Detect which cell encompasses the target text, then output its (X, Y) center coordinate. 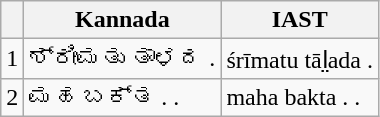
Kannada (122, 20)
2 (12, 97)
śrīmatu tāl̤ada . (300, 59)
maha bakta . . (300, 97)
ಶ್ರೀಮತು ತಾಳದ . (122, 59)
ಮಹ ಬಕ್ತ . . (122, 97)
1 (12, 59)
IAST (300, 20)
